Capture the cell that displays the provided text and extract its [X, Y] central coordinate. 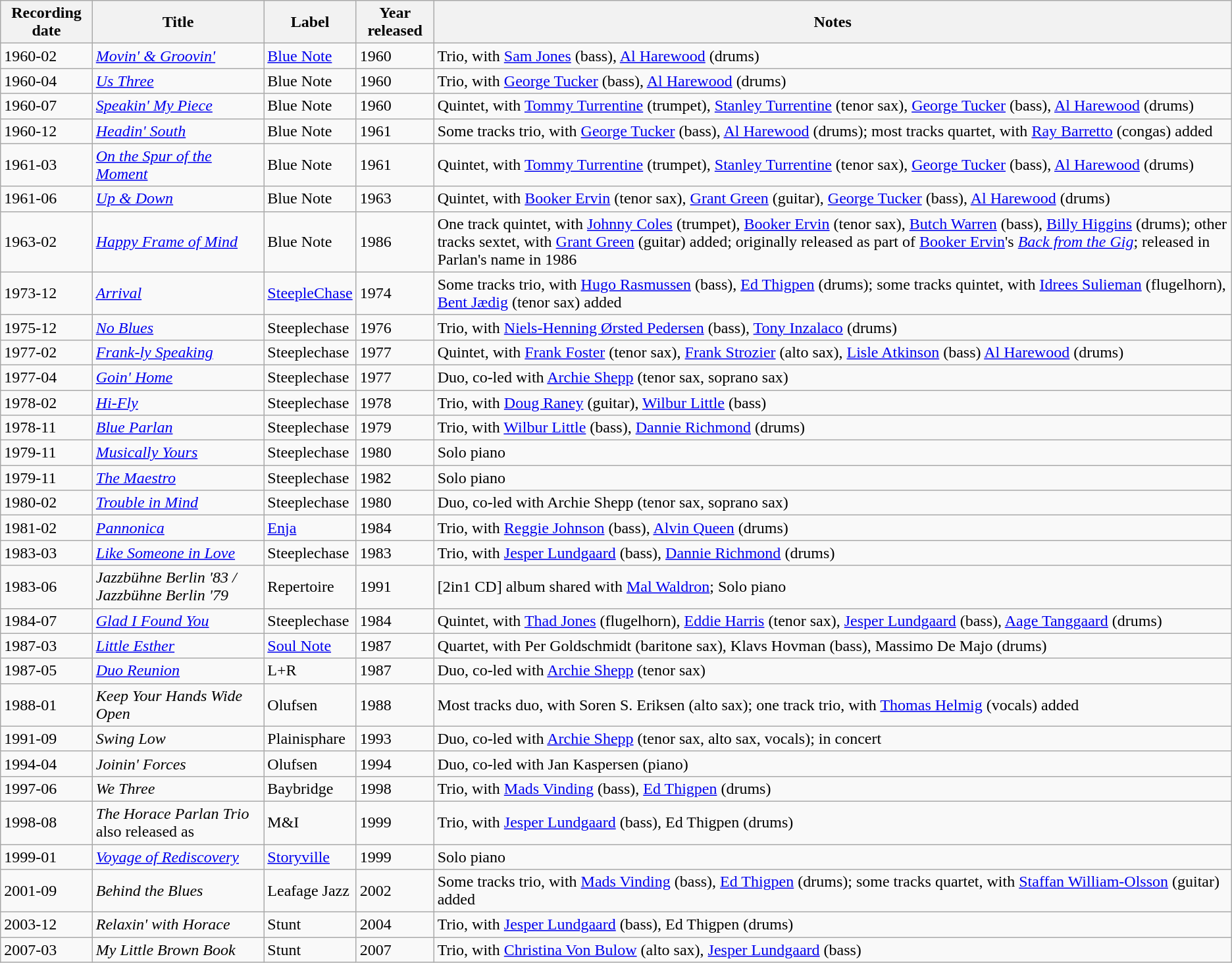
Goin' Home [178, 377]
Trio, with Mads Vinding (bass), Ed Thigpen (drums) [833, 789]
1999-01 [47, 856]
Trio, with Christina Von Bulow (alto sax), Jesper Lundgaard (bass) [833, 950]
1960-02 [47, 56]
Relaxin' with Horace [178, 925]
1987-03 [47, 646]
Musically Yours [178, 453]
Frank-ly Speaking [178, 352]
Quintet, with Booker Ervin (tenor sax), Grant Green (guitar), George Tucker (bass), Al Harewood (drums) [833, 199]
1988 [395, 704]
1963 [395, 199]
1994-04 [47, 764]
1976 [395, 327]
Plainisphare [310, 739]
1983-06 [47, 587]
1998-08 [47, 823]
1983-03 [47, 553]
1978-11 [47, 428]
1974 [395, 294]
1997-06 [47, 789]
Us Three [178, 81]
Headin' South [178, 131]
1978-02 [47, 402]
Quintet, with Thad Jones (flugelhorn), Eddie Harris (tenor sax), Jesper Lundgaard (bass), Aage Tanggaard (drums) [833, 621]
1961-03 [47, 165]
1978 [395, 402]
1961-06 [47, 199]
1994 [395, 764]
2001-09 [47, 891]
Movin' & Groovin' [178, 56]
The Horace Parlan Trio also released as [178, 823]
Arrival [178, 294]
1983 [395, 553]
Trio, with Reggie Johnson (bass), Alvin Queen (drums) [833, 528]
Duo, co-led with Archie Shepp (tenor sax, alto sax, vocals); in concert [833, 739]
Glad I Found You [178, 621]
Storyville [310, 856]
2003-12 [47, 925]
1998 [395, 789]
Pannonica [178, 528]
Like Someone in Love [178, 553]
1993 [395, 739]
No Blues [178, 327]
1982 [395, 478]
Title [178, 22]
1987-05 [47, 671]
Trio, with Doug Raney (guitar), Wilbur Little (bass) [833, 402]
M&I [310, 823]
Duo Reunion [178, 671]
On the Spur of the Moment [178, 165]
Up & Down [178, 199]
1975-12 [47, 327]
Speakin' My Piece [178, 106]
2007 [395, 950]
Happy Frame of Mind [178, 242]
Duo, co-led with Jan Kaspersen (piano) [833, 764]
SteepleChase [310, 294]
Notes [833, 22]
Leafage Jazz [310, 891]
1960-07 [47, 106]
1980-02 [47, 503]
2007-03 [47, 950]
Trio, with George Tucker (bass), Al Harewood (drums) [833, 81]
Trio, with Sam Jones (bass), Al Harewood (drums) [833, 56]
Behind the Blues [178, 891]
1988-01 [47, 704]
Little Esther [178, 646]
Label [310, 22]
1979 [395, 428]
My Little Brown Book [178, 950]
Quintet, with Frank Foster (tenor sax), Frank Strozier (alto sax), Lisle Atkinson (bass) Al Harewood (drums) [833, 352]
Trio, with Niels-Henning Ørsted Pedersen (bass), Tony Inzalaco (drums) [833, 327]
Most tracks duo, with Soren S. Eriksen (alto sax); one track trio, with Thomas Helmig (vocals) added [833, 704]
Duo, co-led with Archie Shepp (tenor sax) [833, 671]
Blue Parlan [178, 428]
1991-09 [47, 739]
2004 [395, 925]
Quartet, with Per Goldschmidt (baritone sax), Klavs Hovman (bass), Massimo De Majo (drums) [833, 646]
1981-02 [47, 528]
1960-04 [47, 81]
1986 [395, 242]
Swing Low [178, 739]
1973-12 [47, 294]
1984-07 [47, 621]
Trouble in Mind [178, 503]
1960-12 [47, 131]
Hi-Fly [178, 402]
Recording date [47, 22]
Trio, with Jesper Lundgaard (bass), Dannie Richmond (drums) [833, 553]
1977-04 [47, 377]
Jazzbühne Berlin '83 / Jazzbühne Berlin '79 [178, 587]
L+R [310, 671]
Trio, with Wilbur Little (bass), Dannie Richmond (drums) [833, 428]
1991 [395, 587]
1977-02 [47, 352]
Baybridge [310, 789]
2002 [395, 891]
Voyage of Rediscovery [178, 856]
The Maestro [178, 478]
Joinin' Forces [178, 764]
Enja [310, 528]
Year released [395, 22]
We Three [178, 789]
Some tracks trio, with George Tucker (bass), Al Harewood (drums); most tracks quartet, with Ray Barretto (congas) added [833, 131]
[2in1 CD] album shared with Mal Waldron; Solo piano [833, 587]
Keep Your Hands Wide Open [178, 704]
Soul Note [310, 646]
Some tracks trio, with Mads Vinding (bass), Ed Thigpen (drums); some tracks quartet, with Staffan William-Olsson (guitar) added [833, 891]
Repertoire [310, 587]
1963-02 [47, 242]
